Provide the (X, Y) coordinate of the cell's center where the given text is located.  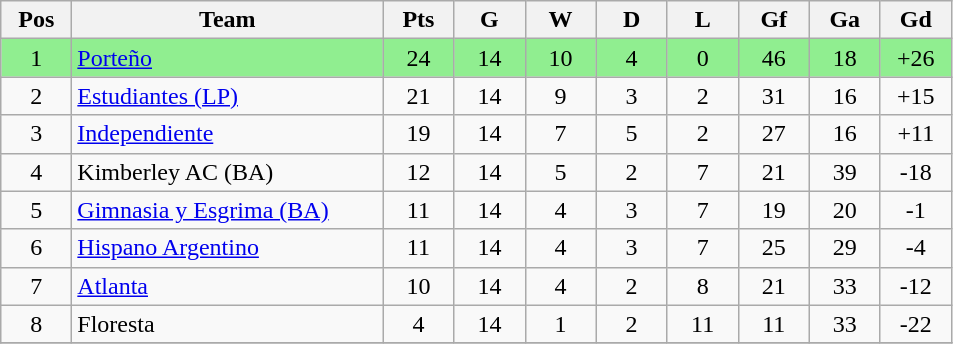
Pos (36, 20)
-22 (916, 324)
12 (418, 172)
29 (844, 248)
Independiente (228, 134)
-1 (916, 210)
Kimberley AC (BA) (228, 172)
-4 (916, 248)
Gimnasia y Esgrima (BA) (228, 210)
-12 (916, 286)
G (490, 20)
Team (228, 20)
+15 (916, 96)
D (632, 20)
Gd (916, 20)
24 (418, 58)
Estudiantes (LP) (228, 96)
Floresta (228, 324)
39 (844, 172)
Ga (844, 20)
20 (844, 210)
27 (774, 134)
Gf (774, 20)
+11 (916, 134)
Atlanta (228, 286)
18 (844, 58)
Hispano Argentino (228, 248)
46 (774, 58)
-18 (916, 172)
25 (774, 248)
9 (560, 96)
L (702, 20)
0 (702, 58)
+26 (916, 58)
Pts (418, 20)
W (560, 20)
Porteño (228, 58)
31 (774, 96)
6 (36, 248)
